Return the [x, y] coordinate for the center point of the cell that contains the specified text.  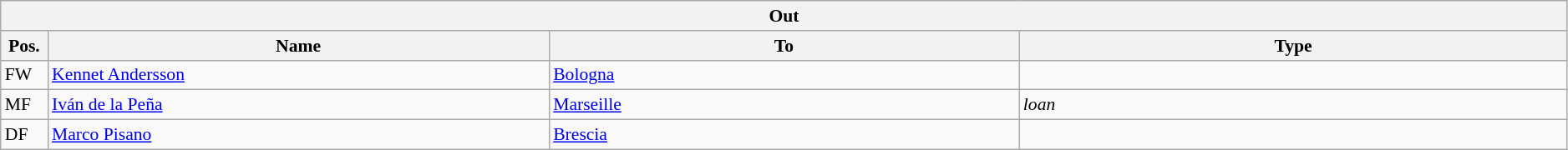
MF [24, 105]
Marseille [784, 105]
To [784, 46]
FW [24, 75]
Iván de la Peña [298, 105]
Kennet Andersson [298, 75]
Out [784, 16]
Name [298, 46]
loan [1293, 105]
Marco Pisano [298, 135]
Brescia [784, 135]
DF [24, 135]
Type [1293, 46]
Pos. [24, 46]
Bologna [784, 75]
